Identify which cell holds the provided text, then report its [x, y] central coordinate. 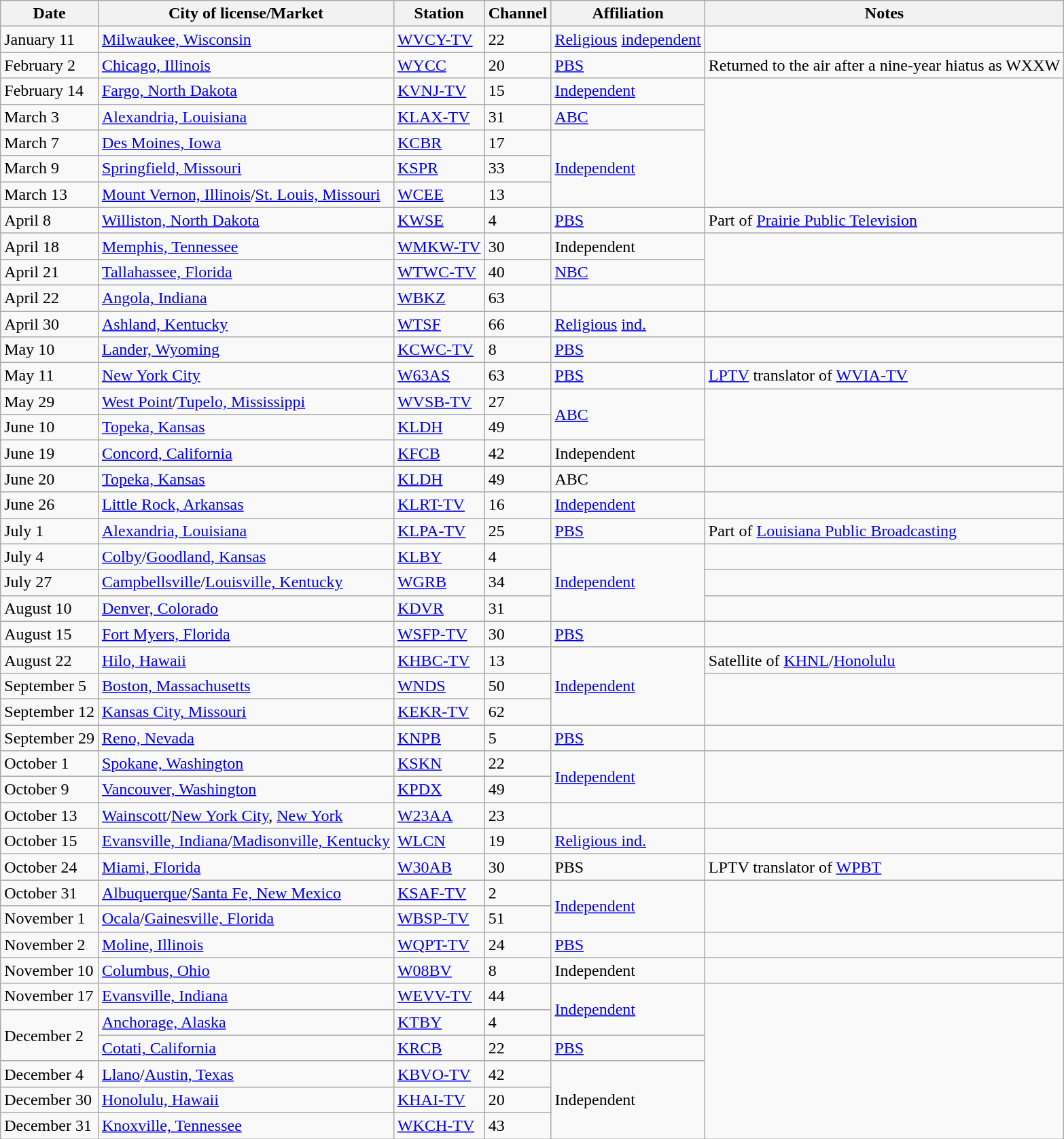
April 30 [50, 324]
LPTV translator of WVIA-TV [884, 376]
Denver, Colorado [246, 608]
WKCH-TV [439, 1125]
WQPT-TV [439, 945]
March 7 [50, 143]
WMKW-TV [439, 246]
KBVO-TV [439, 1074]
Colby/Goodland, Kansas [246, 557]
September 29 [50, 737]
KVNJ-TV [439, 91]
KFCB [439, 453]
WBKZ [439, 298]
25 [518, 531]
19 [518, 841]
July 27 [50, 582]
16 [518, 505]
Anchorage, Alaska [246, 1022]
West Point/Tupelo, Mississippi [246, 402]
October 31 [50, 893]
December 2 [50, 1035]
February 14 [50, 91]
40 [518, 272]
November 17 [50, 996]
KHAI-TV [439, 1100]
August 10 [50, 608]
Returned to the air after a nine-year hiatus as WXXW [884, 65]
23 [518, 816]
Kansas City, Missouri [246, 712]
June 26 [50, 505]
Channel [518, 14]
KLBY [439, 557]
W30AB [439, 867]
Springfield, Missouri [246, 169]
WSFP-TV [439, 634]
April 22 [50, 298]
December 30 [50, 1100]
October 1 [50, 764]
Moline, Illinois [246, 945]
WCEE [439, 194]
October 9 [50, 790]
Concord, California [246, 453]
LPTV translator of WPBT [884, 867]
Ashland, Kentucky [246, 324]
November 1 [50, 919]
KHBC-TV [439, 660]
KTBY [439, 1022]
WVCY-TV [439, 39]
W63AS [439, 376]
Llano/Austin, Texas [246, 1074]
Honolulu, Hawaii [246, 1100]
44 [518, 996]
KNPB [439, 737]
KRCB [439, 1048]
NBC [628, 272]
33 [518, 169]
Tallahassee, Florida [246, 272]
KCWC-TV [439, 350]
Wainscott/New York City, New York [246, 816]
Des Moines, Iowa [246, 143]
October 13 [50, 816]
WBSP-TV [439, 919]
W23AA [439, 816]
43 [518, 1125]
Mount Vernon, Illinois/St. Louis, Missouri [246, 194]
January 11 [50, 39]
5 [518, 737]
October 24 [50, 867]
34 [518, 582]
Hilo, Hawaii [246, 660]
KWSE [439, 220]
Part of Prairie Public Television [884, 220]
February 2 [50, 65]
July 1 [50, 531]
Affiliation [628, 14]
Knoxville, Tennessee [246, 1125]
Columbus, Ohio [246, 970]
Religious independent [628, 39]
August 15 [50, 634]
July 4 [50, 557]
August 22 [50, 660]
W08BV [439, 970]
KPDX [439, 790]
April 8 [50, 220]
Albuquerque/Santa Fe, New Mexico [246, 893]
May 11 [50, 376]
May 10 [50, 350]
Evansville, Indiana [246, 996]
WYCC [439, 65]
50 [518, 686]
Chicago, Illinois [246, 65]
Lander, Wyoming [246, 350]
March 9 [50, 169]
KEKR-TV [439, 712]
Miami, Florida [246, 867]
Ocala/Gainesville, Florida [246, 919]
Campbellsville/Louisville, Kentucky [246, 582]
WGRB [439, 582]
KCBR [439, 143]
15 [518, 91]
17 [518, 143]
WTWC-TV [439, 272]
November 10 [50, 970]
October 15 [50, 841]
Spokane, Washington [246, 764]
Fargo, North Dakota [246, 91]
May 29 [50, 402]
New York City [246, 376]
September 5 [50, 686]
WTSF [439, 324]
November 2 [50, 945]
Satellite of KHNL/Honolulu [884, 660]
62 [518, 712]
66 [518, 324]
Cotati, California [246, 1048]
KDVR [439, 608]
Reno, Nevada [246, 737]
KSKN [439, 764]
Vancouver, Washington [246, 790]
March 3 [50, 117]
51 [518, 919]
Part of Louisiana Public Broadcasting [884, 531]
27 [518, 402]
June 10 [50, 427]
Fort Myers, Florida [246, 634]
Boston, Massachusetts [246, 686]
Little Rock, Arkansas [246, 505]
September 12 [50, 712]
WEVV-TV [439, 996]
KLPA-TV [439, 531]
Date [50, 14]
KSPR [439, 169]
June 19 [50, 453]
Notes [884, 14]
December 4 [50, 1074]
24 [518, 945]
WNDS [439, 686]
December 31 [50, 1125]
Angola, Indiana [246, 298]
Williston, North Dakota [246, 220]
June 20 [50, 479]
2 [518, 893]
April 18 [50, 246]
KLAX-TV [439, 117]
City of license/Market [246, 14]
Station [439, 14]
March 13 [50, 194]
KLRT-TV [439, 505]
April 21 [50, 272]
KSAF-TV [439, 893]
WLCN [439, 841]
Milwaukee, Wisconsin [246, 39]
Evansville, Indiana/Madisonville, Kentucky [246, 841]
WVSB-TV [439, 402]
Memphis, Tennessee [246, 246]
